Return the [x, y] coordinate for the center point of the cell that contains the specified text.  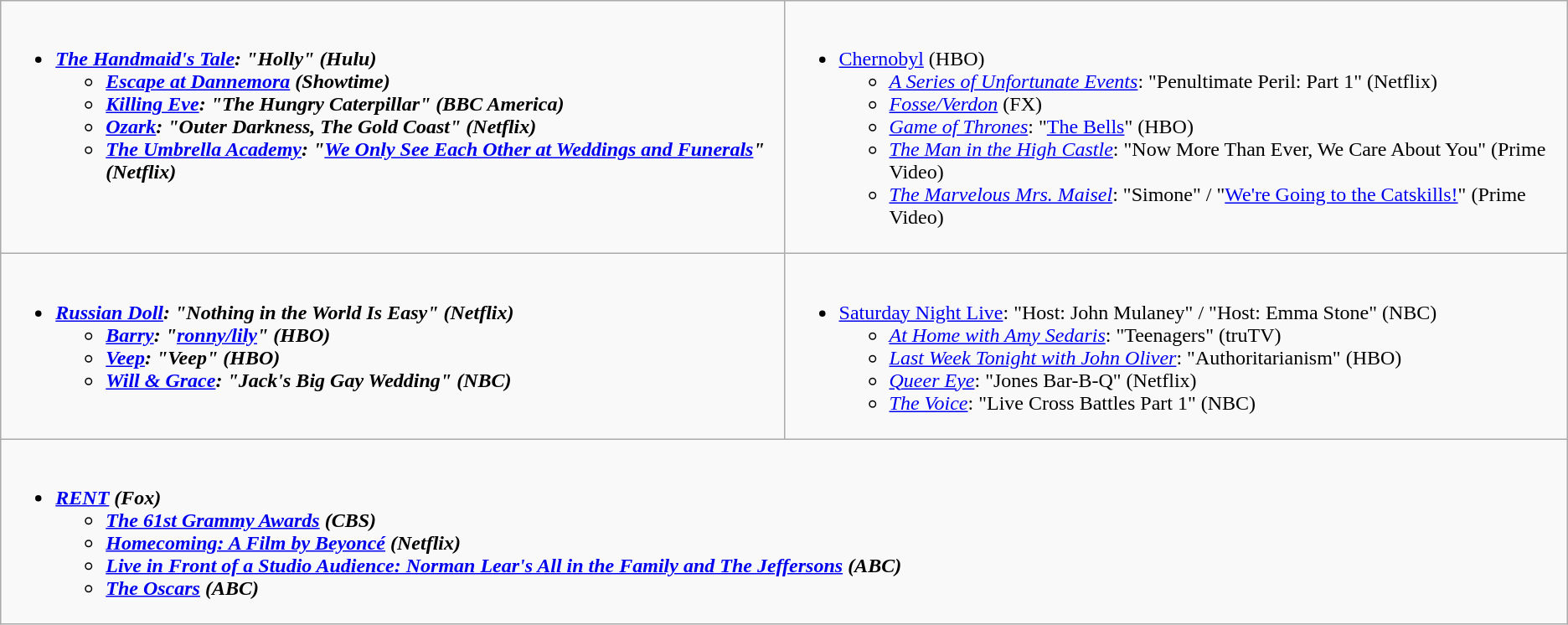
Russian Doll: "Nothing in the World Is Easy" (Netflix)Barry: "ronny/lily" (HBO)Veep: "Veep" (HBO)Will & Grace: "Jack's Big Gay Wedding" (NBC) [392, 347]
